For the text-containing cell, return its midpoint in (x, y) coordinate format. 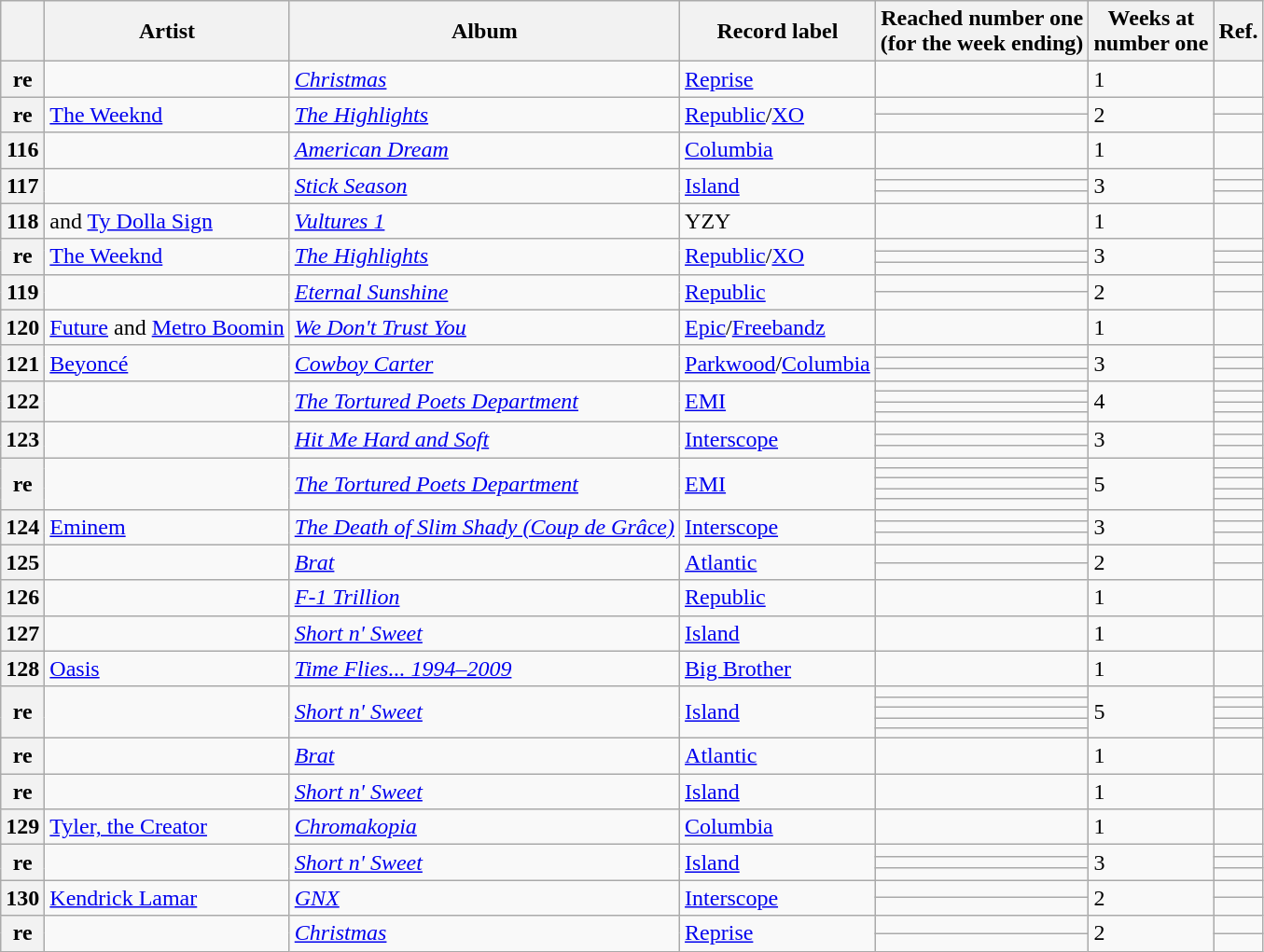
128 (22, 669)
Eternal Sunshine (484, 292)
123 (22, 440)
Parkwood/Columbia (778, 363)
Epic/Freebandz (778, 327)
Future and Metro Boomin (167, 327)
Vultures 1 (484, 221)
We Don't Trust You (484, 327)
YZY (778, 221)
130 (22, 898)
Big Brother (778, 669)
Artist (167, 32)
Kendrick Lamar (167, 898)
Oasis (167, 669)
Reached number one(for the week ending) (981, 32)
Time Flies... 1994–2009 (484, 669)
F-1 Trillion (484, 598)
Beyoncé (167, 363)
122 (22, 401)
125 (22, 562)
Weeks atnumber one (1151, 32)
118 (22, 221)
124 (22, 527)
120 (22, 327)
117 (22, 186)
126 (22, 598)
Album (484, 32)
The Death of Slim Shady (Coup de Grâce) (484, 527)
Ref. (1239, 32)
129 (22, 827)
Hit Me Hard and Soft (484, 440)
127 (22, 633)
GNX (484, 898)
116 (22, 150)
Eminem (167, 527)
Stick Season (484, 186)
Record label (778, 32)
121 (22, 363)
Tyler, the Creator (167, 827)
and Ty Dolla Sign (167, 221)
Chromakopia (484, 827)
119 (22, 292)
4 (1151, 401)
American Dream (484, 150)
Cowboy Carter (484, 363)
